Provide the (X, Y) coordinate of the cell's center where the given text is located.  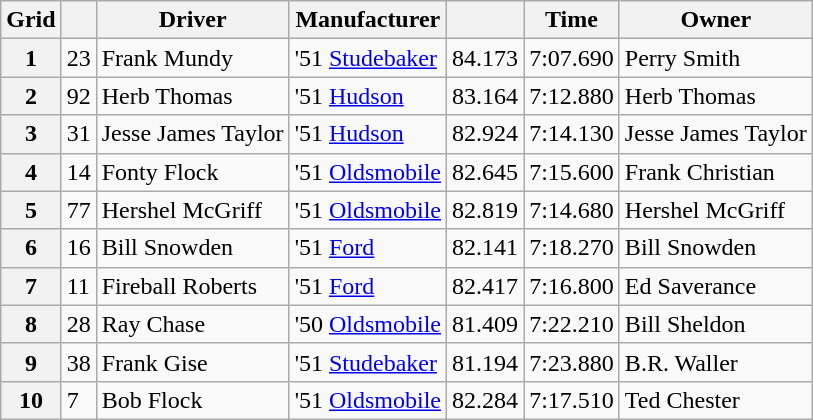
81.194 (486, 362)
4 (31, 172)
Ed Saverance (716, 286)
81.409 (486, 324)
Owner (716, 20)
7:14.680 (572, 210)
92 (78, 96)
23 (78, 58)
2 (31, 96)
Fireball Roberts (192, 286)
Bill Sheldon (716, 324)
Manufacturer (368, 20)
8 (31, 324)
82.819 (486, 210)
14 (78, 172)
7:14.130 (572, 134)
1 (31, 58)
31 (78, 134)
Frank Christian (716, 172)
'50 Oldsmobile (368, 324)
82.141 (486, 248)
82.924 (486, 134)
Fonty Flock (192, 172)
Frank Gise (192, 362)
7:15.600 (572, 172)
Time (572, 20)
7:12.880 (572, 96)
6 (31, 248)
Grid (31, 20)
16 (78, 248)
Driver (192, 20)
Perry Smith (716, 58)
5 (31, 210)
B.R. Waller (716, 362)
7:17.510 (572, 400)
Ray Chase (192, 324)
9 (31, 362)
82.284 (486, 400)
7:22.210 (572, 324)
7:07.690 (572, 58)
Bob Flock (192, 400)
28 (78, 324)
82.645 (486, 172)
7:23.880 (572, 362)
77 (78, 210)
7:18.270 (572, 248)
Frank Mundy (192, 58)
10 (31, 400)
11 (78, 286)
83.164 (486, 96)
84.173 (486, 58)
Ted Chester (716, 400)
7:16.800 (572, 286)
38 (78, 362)
82.417 (486, 286)
3 (31, 134)
